Pinpoint the cell where the given text exists, returning its (x, y) midpoint coordinate. 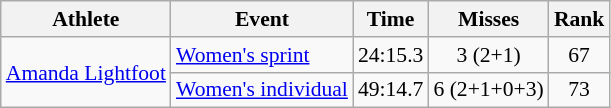
Women's sprint (262, 55)
Athlete (86, 19)
Event (262, 19)
Rank (580, 19)
67 (580, 55)
49:14.7 (390, 90)
Misses (488, 19)
Amanda Lightfoot (86, 72)
73 (580, 90)
24:15.3 (390, 55)
Women's individual (262, 90)
3 (2+1) (488, 55)
Time (390, 19)
6 (2+1+0+3) (488, 90)
